Return the (x, y) coordinate for the center point of the cell that contains the specified text.  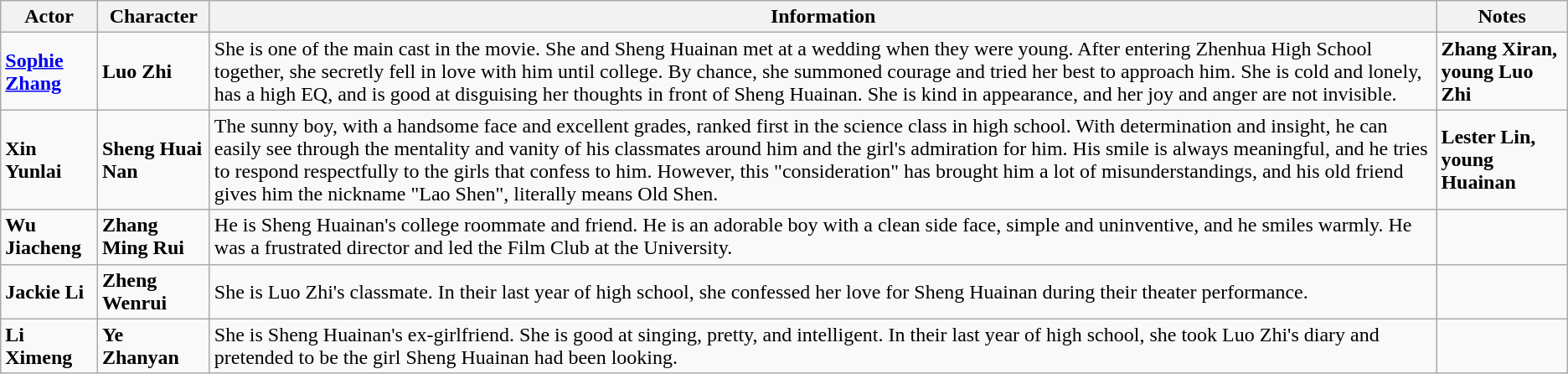
Sophie Zhang (49, 71)
Luo Zhi (153, 71)
Zheng Wenrui (153, 292)
Notes (1502, 17)
Ye Zhanyan (153, 345)
Lester Lin, young Huainan (1502, 159)
She is Luo Zhi's classmate. In their last year of high school, she confessed her love for Sheng Huainan during their theater performance. (823, 292)
Li Ximeng (49, 345)
Actor (49, 17)
Sheng Huai Nan (153, 159)
Zhang Ming Rui (153, 236)
Xin Yunlai (49, 159)
Jackie Li (49, 292)
Character (153, 17)
Wu Jiacheng (49, 236)
Information (823, 17)
Zhang Xiran, young Luo Zhi (1502, 71)
